Scan for the cell matching the given text and deliver its (X, Y) coordinate at center. 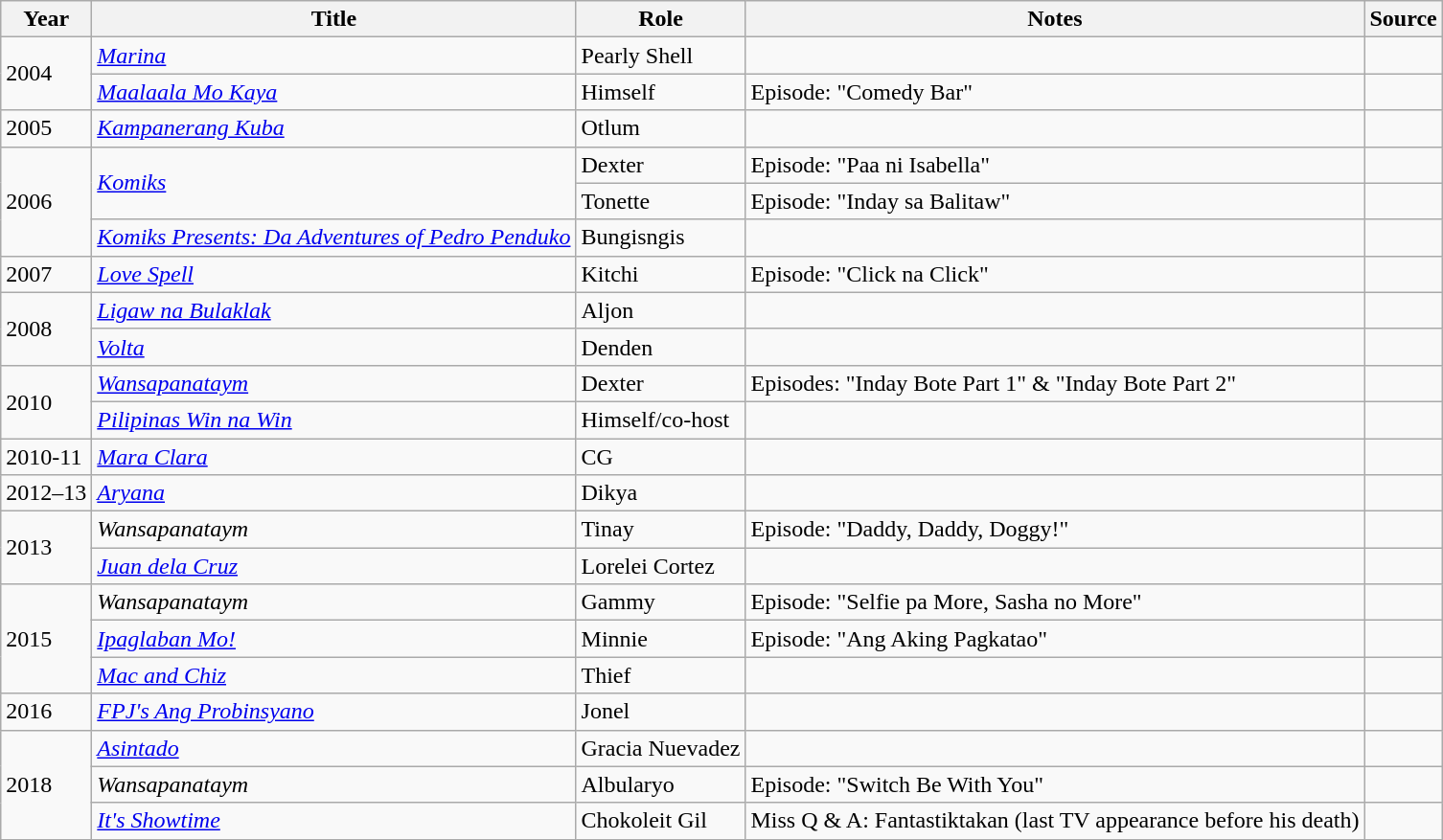
Pearly Shell (661, 56)
2007 (46, 274)
Mac and Chiz (333, 675)
2015 (46, 639)
Mara Clara (333, 457)
Jonel (661, 712)
Juan dela Cruz (333, 566)
Role (661, 19)
Gammy (661, 602)
Ipaglaban Mo! (333, 639)
Episode: "Inday sa Balitaw" (1055, 201)
Dikya (661, 493)
Komiks Presents: Da Adventures of Pedro Penduko (333, 238)
Episode: "Click na Click" (1055, 274)
Asintado (333, 748)
Volta (333, 347)
2013 (46, 548)
Lorelei Cortez (661, 566)
Tonette (661, 201)
Denden (661, 347)
2004 (46, 74)
Bungisngis (661, 238)
Episode: "Selfie pa More, Sasha no More" (1055, 602)
Source (1403, 19)
2006 (46, 201)
Year (46, 19)
Episode: "Comedy Bar" (1055, 92)
2008 (46, 329)
Title (333, 19)
Komiks (333, 183)
Marina (333, 56)
Himself/co-host (661, 420)
Miss Q & A: Fantastiktakan (last TV appearance before his death) (1055, 821)
2012–13 (46, 493)
Himself (661, 92)
Episode: "Daddy, Daddy, Doggy!" (1055, 530)
Tinay (661, 530)
Otlum (661, 128)
Notes (1055, 19)
Love Spell (333, 274)
Thief (661, 675)
Albularyo (661, 784)
Maalaala Mo Kaya (333, 92)
2018 (46, 784)
Minnie (661, 639)
2010 (46, 401)
Episode: "Paa ni Isabella" (1055, 165)
Aryana (333, 493)
Gracia Nuevadez (661, 748)
Episode: "Ang Aking Pagkatao" (1055, 639)
Pilipinas Win na Win (333, 420)
It's Showtime (333, 821)
2010-11 (46, 457)
Chokoleit Gil (661, 821)
FPJ's Ang Probinsyano (333, 712)
Kampanerang Kuba (333, 128)
Episode: "Switch Be With You" (1055, 784)
Episodes: "Inday Bote Part 1" & "Inday Bote Part 2" (1055, 383)
2005 (46, 128)
Aljon (661, 310)
Ligaw na Bulaklak (333, 310)
Kitchi (661, 274)
2016 (46, 712)
CG (661, 457)
